Pinpoint the cell where the given text exists, returning its (x, y) midpoint coordinate. 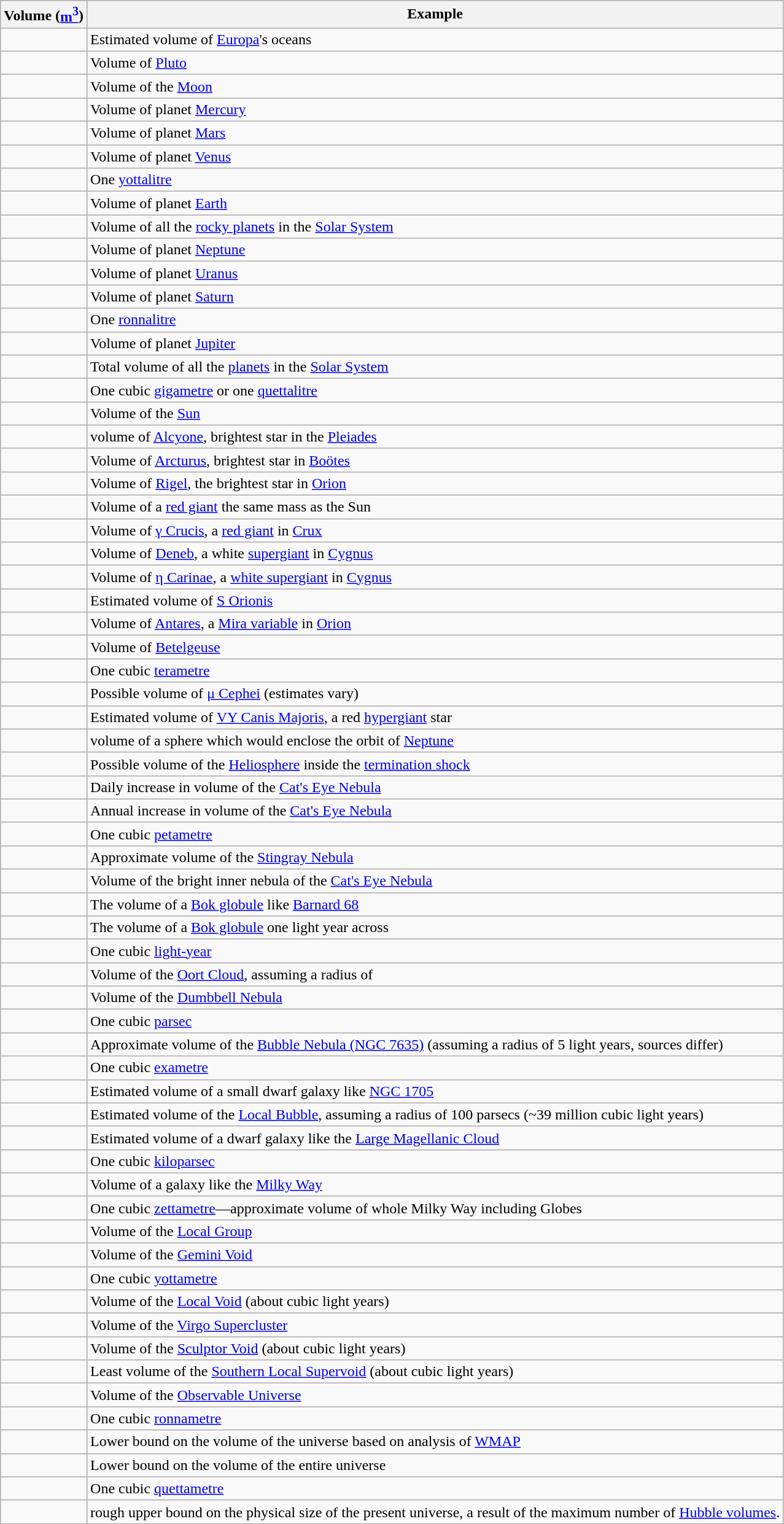
One cubic light-year (435, 951)
Estimated volume of S Orionis (435, 601)
Volume of the Sculptor Void (about cubic light years) (435, 1348)
One ronnalitre (435, 320)
Possible volume of μ Cephei (estimates vary) (435, 694)
Volume of the Virgo Supercluster (435, 1325)
Example (435, 15)
The volume of a Bok globule one light year across (435, 928)
One cubic zettametre—approximate volume of whole Milky Way including Globes (435, 1208)
Volume of γ Crucis, a red giant in Crux (435, 531)
One cubic quettametre (435, 1488)
Annual increase in volume of the Cat's Eye Nebula (435, 811)
Lower bound on the volume of the universe based on analysis of WMAP (435, 1442)
Volume of Deneb, a white supergiant in Cygnus (435, 554)
Volume of the Oort Cloud, assuming a radius of (435, 974)
Volume (m3) (44, 15)
Volume of Antares, a Mira variable in Orion (435, 624)
Volume of the bright inner nebula of the Cat's Eye Nebula (435, 881)
Volume of Pluto (435, 63)
Estimated volume of the Local Bubble, assuming a radius of 100 parsecs (~39 million cubic light years) (435, 1114)
Volume of planet Venus (435, 157)
Volume of the Gemini Void (435, 1255)
One cubic ronnametre (435, 1418)
Volume of the Observable Universe (435, 1395)
One cubic parsec (435, 1021)
Volume of a red giant the same mass as the Sun (435, 507)
Approximate volume of the Bubble Nebula (NGC 7635) (assuming a radius of 5 light years, sources differ) (435, 1044)
Estimated volume of a dwarf galaxy like the Large Magellanic Cloud (435, 1138)
volume of Alcyone, brightest star in the Pleiades (435, 437)
Volume of planet Saturn (435, 297)
One yottalitre (435, 180)
rough upper bound on the physical size of the present universe, a result of the maximum number of Hubble volumes. (435, 1512)
Estimated volume of VY Canis Majoris, a red hypergiant star (435, 717)
Volume of Betelgeuse (435, 647)
Volume of all the rocky planets in the Solar System (435, 227)
One cubic gigametre or one quettalitre (435, 390)
Volume of η Carinae, a white supergiant in Cygnus (435, 577)
Estimated volume of Europa's oceans (435, 39)
Volume of the Local Group (435, 1231)
The volume of a Bok globule like Barnard 68 (435, 904)
Volume of a galaxy like the Milky Way (435, 1184)
Volume of planet Earth (435, 203)
Volume of planet Mercury (435, 109)
One cubic kiloparsec (435, 1161)
Volume of planet Uranus (435, 273)
One cubic yottametre (435, 1278)
Volume of the Moon (435, 86)
Volume of planet Neptune (435, 250)
Possible volume of the Heliosphere inside the termination shock (435, 764)
Volume of the Dumbbell Nebula (435, 998)
Volume of the Local Void (about cubic light years) (435, 1302)
One cubic terametre (435, 671)
One cubic exametre (435, 1068)
One cubic petametre (435, 834)
Volume of planet Mars (435, 133)
Volume of planet Jupiter (435, 343)
volume of a sphere which would enclose the orbit of Neptune (435, 741)
Daily increase in volume of the Cat's Eye Nebula (435, 787)
Least volume of the Southern Local Supervoid (about cubic light years) (435, 1372)
Lower bound on the volume of the entire universe (435, 1465)
Total volume of all the planets in the Solar System (435, 367)
Volume of the Sun (435, 413)
Approximate volume of the Stingray Nebula (435, 857)
Volume of Rigel, the brightest star in Orion (435, 483)
Estimated volume of a small dwarf galaxy like NGC 1705 (435, 1091)
Volume of Arcturus, brightest star in Boötes (435, 460)
